Capture the cell that displays the provided text and extract its [X, Y] central coordinate. 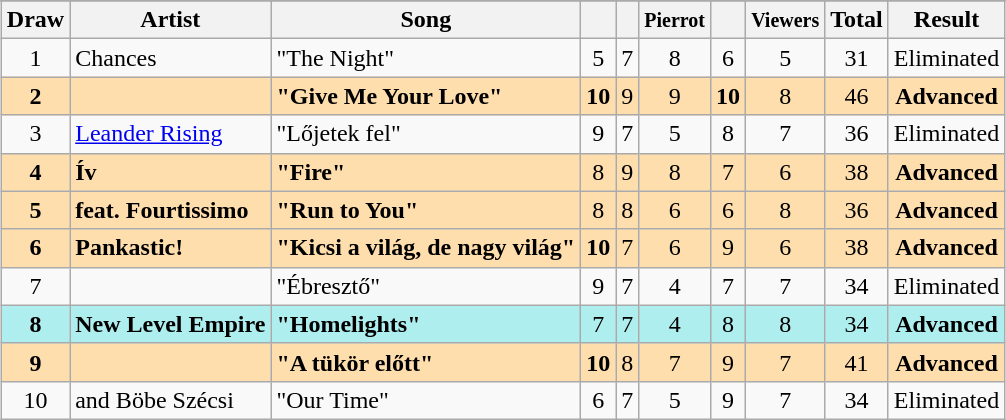
"Run to You" [426, 210]
Viewers [786, 20]
Song [426, 20]
"Kicsi a világ, de nagy világ" [426, 248]
Artist [170, 20]
Ív [170, 172]
Total [857, 20]
feat. Fourtissimo [170, 210]
"Ébresztő" [426, 286]
"Fire" [426, 172]
Leander Rising [170, 134]
Result [946, 20]
"A tükör előtt" [426, 362]
and Böbe Szécsi [170, 400]
New Level Empire [170, 324]
2 [35, 96]
"Lőjetek fel" [426, 134]
"Our Time" [426, 400]
"Give Me Your Love" [426, 96]
3 [35, 134]
31 [857, 58]
46 [857, 96]
Pankastic! [170, 248]
41 [857, 362]
"Homelights" [426, 324]
Draw [35, 20]
"The Night" [426, 58]
Pierrot [675, 20]
1 [35, 58]
Chances [170, 58]
